Find where the given text appears and provide that cell's center as (X, Y) coordinate. 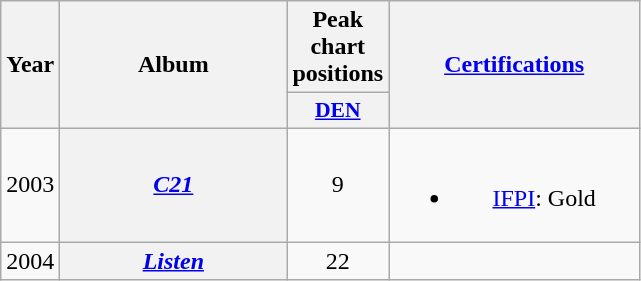
Album (174, 65)
22 (338, 261)
C21 (174, 184)
9 (338, 184)
2003 (30, 184)
IFPI: Gold (514, 184)
Listen (174, 261)
DEN (338, 111)
2004 (30, 261)
Certifications (514, 65)
Year (30, 65)
Peak chart positions (338, 47)
